Capture the cell that displays the provided text and extract its (X, Y) central coordinate. 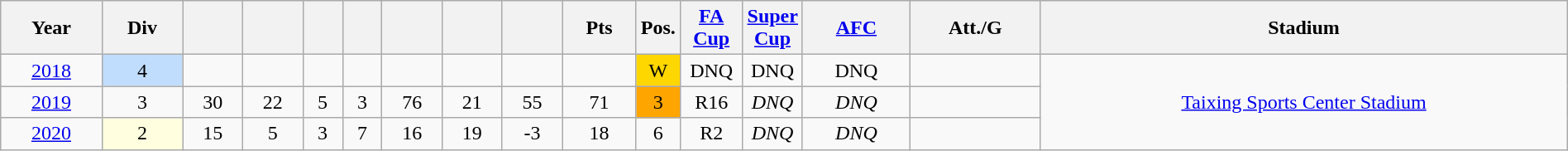
FA Cup (711, 28)
R2 (711, 134)
Div (142, 28)
-3 (533, 134)
4 (142, 71)
Att./G (976, 28)
71 (599, 102)
Pos. (658, 28)
Super Cup (772, 28)
18 (599, 134)
2020 (51, 134)
2018 (51, 71)
55 (533, 102)
22 (273, 102)
Taixing Sports Center Stadium (1303, 102)
AFC (857, 28)
6 (658, 134)
Year (51, 28)
21 (473, 102)
19 (473, 134)
2 (142, 134)
Pts (599, 28)
76 (412, 102)
Stadium (1303, 28)
15 (213, 134)
7 (362, 134)
2019 (51, 102)
R16 (711, 102)
16 (412, 134)
W (658, 71)
30 (213, 102)
